Identify which cell holds the provided text, then report its [X, Y] central coordinate. 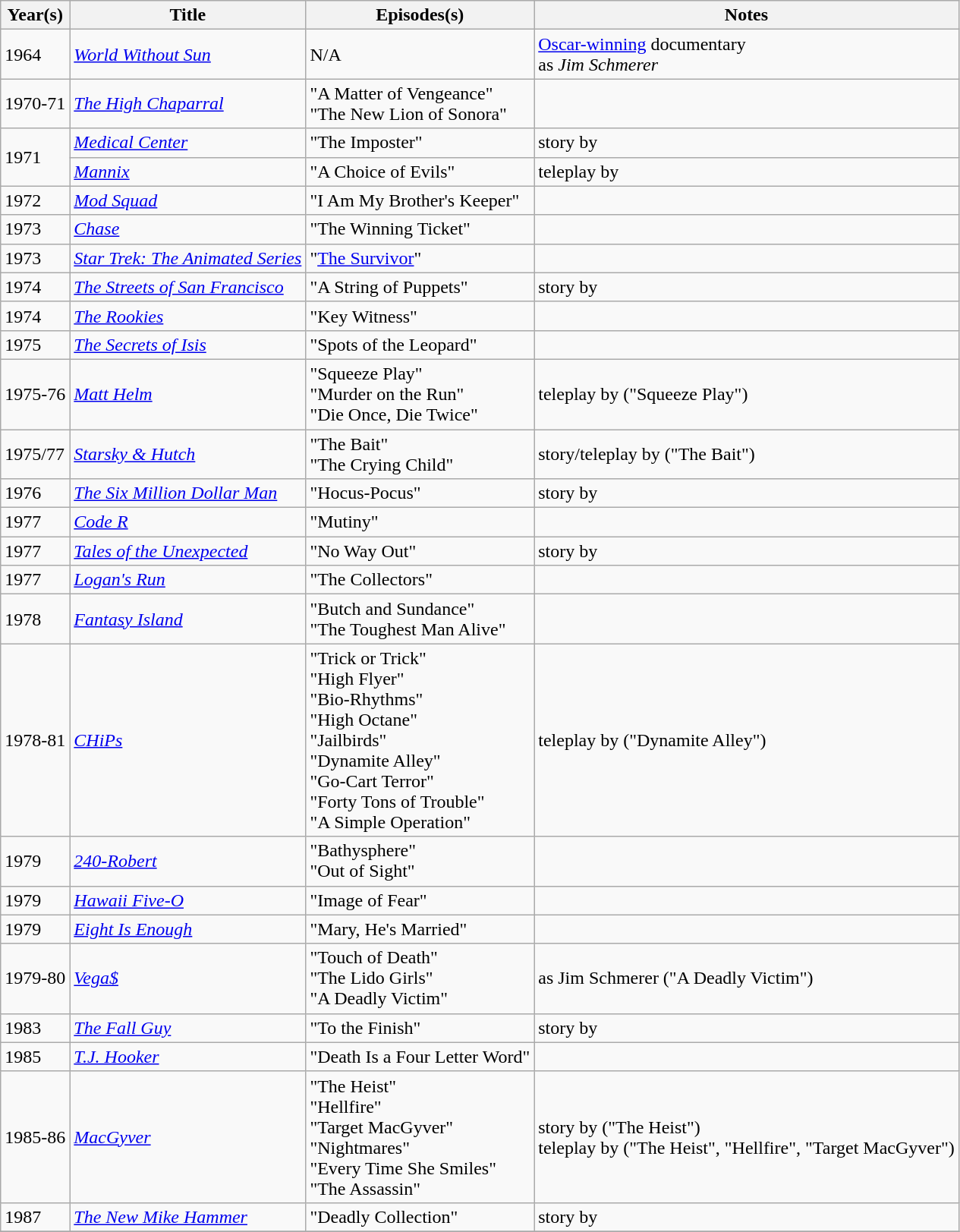
"Spots of the Leopard" [420, 345]
Notes [747, 15]
1964 [35, 55]
teleplay by ("Squeeze Play") [747, 394]
Title [188, 15]
Starsky & Hutch [188, 454]
"The Survivor" [420, 258]
Matt Helm [188, 394]
Code R [188, 522]
story by ("The Heist") teleplay by ("The Heist", "Hellfire", "Target MacGyver") [747, 1137]
"I Am My Brother's Keeper" [420, 200]
N/A [420, 55]
teleplay by ("Dynamite Alley") [747, 740]
"Touch of Death" "The Lido Girls" "A Deadly Victim" [420, 978]
"The Winning Ticket" [420, 229]
1972 [35, 200]
"A Matter of Vengeance" "The New Lion of Sonora" [420, 103]
Episodes(s) [420, 15]
1975-76 [35, 394]
teleplay by [747, 172]
1979-80 [35, 978]
1970-71 [35, 103]
as Jim Schmerer ("A Deadly Victim") [747, 978]
Eight Is Enough [188, 929]
T.J. Hooker [188, 1057]
Year(s) [35, 15]
"The Collectors" [420, 580]
Mannix [188, 172]
World Without Sun [188, 55]
"A String of Puppets" [420, 287]
"Key Witness" [420, 316]
MacGyver [188, 1137]
"Trick or Trick" "High Flyer" "Bio-Rhythms" "High Octane" "Jailbirds" "Dynamite Alley" "Go-Cart Terror" "Forty Tons of Trouble" "A Simple Operation" [420, 740]
"Bathysphere" "Out of Sight" [420, 861]
"The Heist" "Hellfire" "Target MacGyver" "Nightmares" "Every Time She Smiles" "The Assassin" [420, 1137]
"Hocus-Pocus" [420, 493]
"Squeeze Play" "Murder on the Run" "Die Once, Die Twice" [420, 394]
1978 [35, 619]
The New Mike Hammer [188, 1217]
Mod Squad [188, 200]
240-Robert [188, 861]
Chase [188, 229]
"Image of Fear" [420, 900]
"The Bait" "The Crying Child" [420, 454]
Logan's Run [188, 580]
"To the Finish" [420, 1028]
"Death Is a Four Letter Word" [420, 1057]
"Mary, He's Married" [420, 929]
1983 [35, 1028]
"The Imposter" [420, 143]
CHiPs [188, 740]
Tales of the Unexpected [188, 551]
"No Way Out" [420, 551]
The Rookies [188, 316]
Oscar-winning documentary as Jim Schmerer [747, 55]
1987 [35, 1217]
1975 [35, 345]
1978-81 [35, 740]
1985 [35, 1057]
Hawaii Five-O [188, 900]
The Fall Guy [188, 1028]
Star Trek: The Animated Series [188, 258]
Vega$ [188, 978]
The High Chaparral [188, 103]
The Secrets of Isis [188, 345]
"Deadly Collection" [420, 1217]
"Mutiny" [420, 522]
"Butch and Sundance" "The Toughest Man Alive" [420, 619]
The Six Million Dollar Man [188, 493]
1971 [35, 157]
The Streets of San Francisco [188, 287]
1976 [35, 493]
"A Choice of Evils" [420, 172]
Medical Center [188, 143]
Fantasy Island [188, 619]
1985-86 [35, 1137]
1975/77 [35, 454]
story/teleplay by ("The Bait") [747, 454]
